Output the [x, y] coordinate of the center of the cell containing the given text.  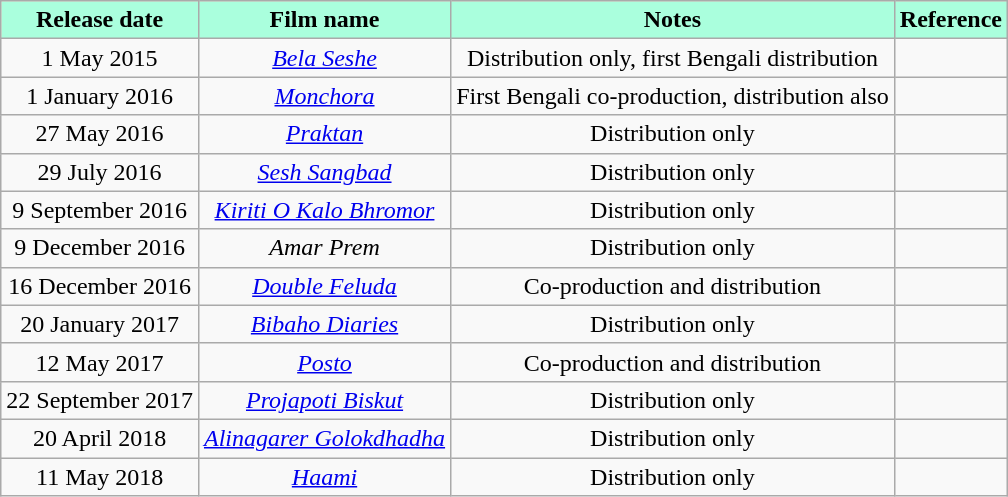
9 September 2016 [100, 210]
First Bengali co-production, distribution also [673, 96]
27 May 2016 [100, 134]
12 May 2017 [100, 362]
1 January 2016 [100, 96]
Alinagarer Golokdhadha [324, 438]
Film name [324, 20]
Projapoti Biskut [324, 400]
Reference [950, 20]
Release date [100, 20]
Praktan [324, 134]
Sesh Sangbad [324, 172]
22 September 2017 [100, 400]
1 May 2015 [100, 58]
20 April 2018 [100, 438]
Haami [324, 477]
Kiriti O Kalo Bhromor [324, 210]
29 July 2016 [100, 172]
Bela Seshe [324, 58]
Bibaho Diaries [324, 324]
11 May 2018 [100, 477]
Posto [324, 362]
Double Feluda [324, 286]
9 December 2016 [100, 248]
Notes [673, 20]
16 December 2016 [100, 286]
20 January 2017 [100, 324]
Monchora [324, 96]
Distribution only, first Bengali distribution [673, 58]
Amar Prem [324, 248]
